Output the (X, Y) coordinate of the center of the cell containing the given text.  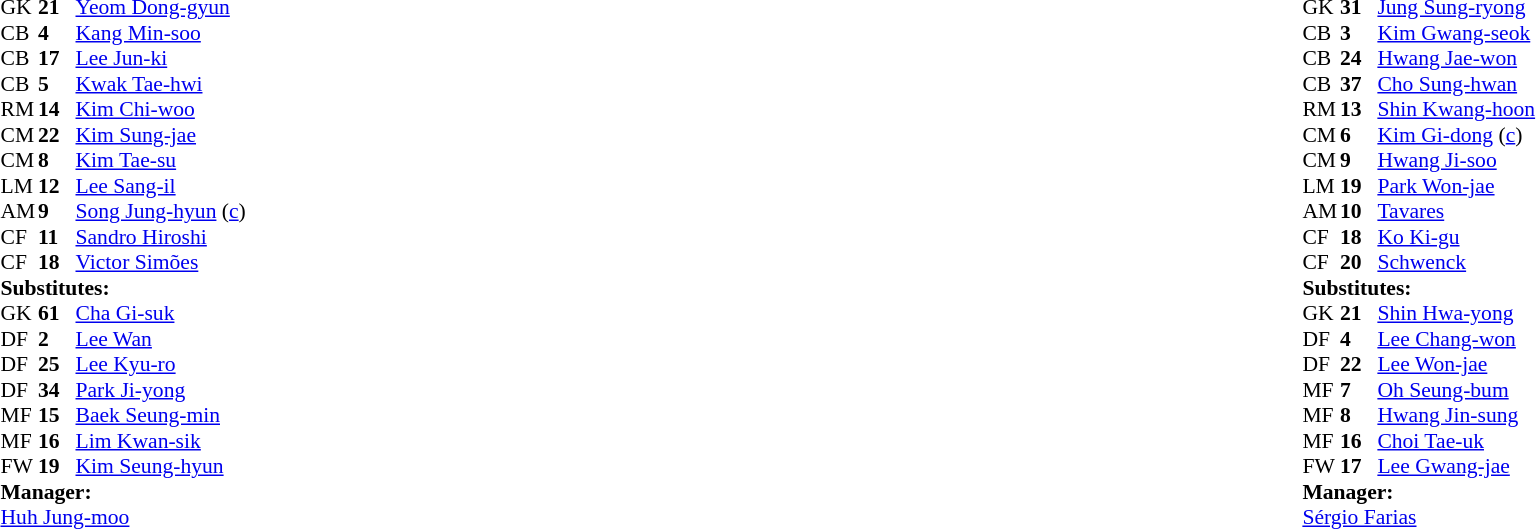
20 (1359, 263)
15 (57, 415)
61 (57, 313)
Victor Simões (161, 263)
6 (1359, 135)
Schwenck (1456, 263)
2 (57, 339)
Lee Wan (161, 339)
25 (57, 365)
Kang Min-soo (161, 33)
Kim Chi-woo (161, 109)
11 (57, 237)
37 (1359, 84)
Cha Gi-suk (161, 313)
7 (1359, 390)
Lee Won-jae (1456, 365)
Ko Ki-gu (1456, 237)
10 (1359, 211)
Lim Kwan-sik (161, 441)
Lee Sang-il (161, 186)
Shin Hwa-yong (1456, 313)
Hwang Jae-won (1456, 59)
Choi Tae-uk (1456, 441)
Hwang Jin-sung (1456, 415)
Song Jung-hyun (c) (161, 211)
Lee Gwang-jae (1456, 467)
Hwang Ji-soo (1456, 161)
24 (1359, 59)
3 (1359, 33)
12 (57, 186)
Lee Chang-won (1456, 339)
34 (57, 390)
Cho Sung-hwan (1456, 84)
Kim Tae-su (161, 161)
Sandro Hiroshi (161, 237)
Kim Gwang-seok (1456, 33)
14 (57, 109)
Tavares (1456, 211)
Kim Gi-dong (c) (1456, 135)
Park Won-jae (1456, 186)
5 (57, 84)
Park Ji-yong (161, 390)
Oh Seung-bum (1456, 390)
Lee Kyu-ro (161, 365)
Kim Sung-jae (161, 135)
Shin Kwang-hoon (1456, 109)
Baek Seung-min (161, 415)
Kim Seung-hyun (161, 467)
Lee Jun-ki (161, 59)
21 (1359, 313)
Kwak Tae-hwi (161, 84)
13 (1359, 109)
